Capture the cell that displays the provided text and extract its (x, y) central coordinate. 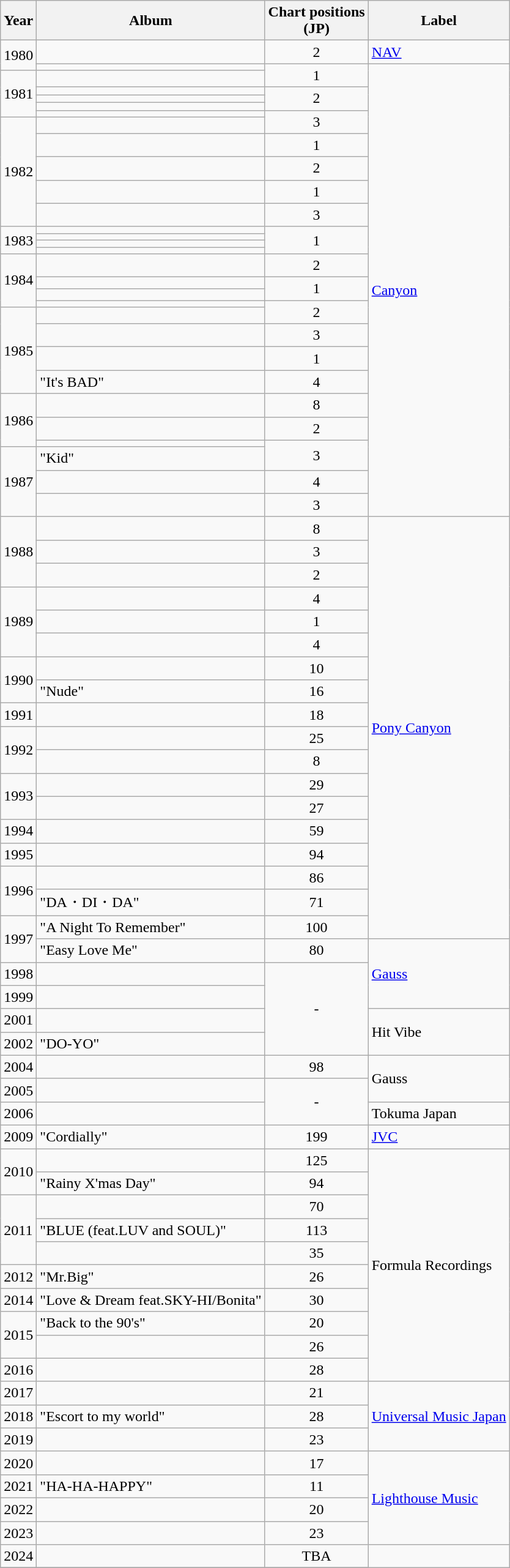
2020 (18, 1463)
1994 (18, 831)
Formula Recordings (439, 1264)
10 (317, 668)
86 (317, 878)
199 (317, 1137)
1989 (18, 621)
1982 (18, 171)
2015 (18, 1335)
1986 (18, 420)
2018 (18, 1416)
80 (317, 950)
30 (317, 1300)
2001 (18, 1020)
2006 (18, 1113)
"Back to the 90's" (150, 1323)
71 (317, 902)
"Rainy X'mas Day" (150, 1184)
"Kid" (150, 458)
"Escort to my world" (150, 1416)
1996 (18, 891)
1999 (18, 997)
2002 (18, 1043)
"Cordially" (150, 1137)
125 (317, 1160)
16 (317, 692)
25 (317, 738)
"Easy Love Me" (150, 950)
"BLUE (feat.LUV and SOUL)" (150, 1230)
"It's BAD" (150, 382)
1984 (18, 280)
2004 (18, 1067)
2024 (18, 1556)
18 (317, 715)
2019 (18, 1439)
"Love & Dream feat.SKY-HI/Bonita" (150, 1300)
1990 (18, 680)
1993 (18, 796)
70 (317, 1207)
11 (317, 1486)
1995 (18, 854)
1983 (18, 240)
Lighthouse Music (439, 1498)
27 (317, 808)
2017 (18, 1393)
29 (317, 785)
"A Night To Remember" (150, 927)
2022 (18, 1509)
1981 (18, 94)
NAV (439, 52)
Universal Music Japan (439, 1416)
Chart positions(JP) (317, 21)
17 (317, 1463)
Album (150, 21)
1992 (18, 750)
1997 (18, 939)
Pony Canyon (439, 728)
Tokuma Japan (439, 1113)
2010 (18, 1171)
"Mr.Big" (150, 1277)
2011 (18, 1230)
"DA・DI・DA" (150, 902)
1980 (18, 55)
"HA-HA-HAPPY" (150, 1486)
21 (317, 1393)
Label (439, 21)
100 (317, 927)
113 (317, 1230)
Year (18, 21)
1988 (18, 551)
Canyon (439, 290)
Hit Vibe (439, 1032)
2021 (18, 1486)
1991 (18, 715)
2012 (18, 1277)
2005 (18, 1090)
1985 (18, 350)
TBA (317, 1556)
"Nude" (150, 692)
2023 (18, 1533)
1987 (18, 482)
JVC (439, 1137)
35 (317, 1253)
2016 (18, 1370)
59 (317, 831)
2014 (18, 1300)
2009 (18, 1137)
98 (317, 1067)
1998 (18, 974)
"DO-YO" (150, 1043)
